Capture the cell that displays the provided text and extract its [X, Y] central coordinate. 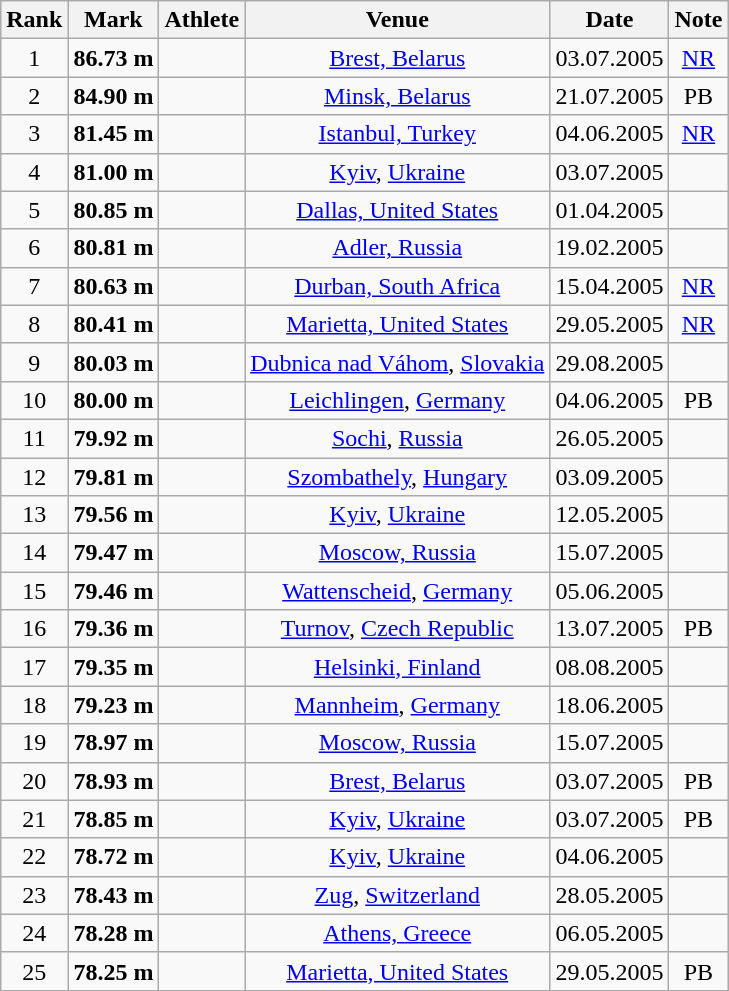
Helsinki, Finland [398, 667]
08.08.2005 [610, 667]
29.08.2005 [610, 362]
25 [34, 971]
Wattenscheid, Germany [398, 591]
80.63 m [114, 286]
7 [34, 286]
5 [34, 210]
Mannheim, Germany [398, 705]
Turnov, Czech Republic [398, 629]
80.81 m [114, 248]
6 [34, 248]
78.25 m [114, 971]
79.23 m [114, 705]
05.06.2005 [610, 591]
12.05.2005 [610, 515]
Adler, Russia [398, 248]
80.85 m [114, 210]
23 [34, 895]
79.36 m [114, 629]
81.00 m [114, 172]
78.43 m [114, 895]
10 [34, 400]
Sochi, Russia [398, 438]
03.09.2005 [610, 477]
16 [34, 629]
Istanbul, Turkey [398, 134]
22 [34, 857]
06.05.2005 [610, 933]
78.72 m [114, 857]
84.90 m [114, 96]
Minsk, Belarus [398, 96]
17 [34, 667]
79.81 m [114, 477]
21 [34, 819]
8 [34, 324]
20 [34, 781]
Zug, Switzerland [398, 895]
Note [698, 20]
24 [34, 933]
80.03 m [114, 362]
26.05.2005 [610, 438]
Venue [398, 20]
Durban, South Africa [398, 286]
21.07.2005 [610, 96]
78.97 m [114, 743]
28.05.2005 [610, 895]
2 [34, 96]
01.04.2005 [610, 210]
19.02.2005 [610, 248]
18.06.2005 [610, 705]
Athens, Greece [398, 933]
78.85 m [114, 819]
9 [34, 362]
15.04.2005 [610, 286]
Athlete [202, 20]
81.45 m [114, 134]
Dubnica nad Váhom, Slovakia [398, 362]
19 [34, 743]
14 [34, 553]
18 [34, 705]
3 [34, 134]
4 [34, 172]
86.73 m [114, 58]
79.47 m [114, 553]
Date [610, 20]
15 [34, 591]
78.93 m [114, 781]
80.00 m [114, 400]
11 [34, 438]
79.46 m [114, 591]
79.92 m [114, 438]
Dallas, United States [398, 210]
12 [34, 477]
Szombathely, Hungary [398, 477]
1 [34, 58]
80.41 m [114, 324]
78.28 m [114, 933]
13.07.2005 [610, 629]
13 [34, 515]
Mark [114, 20]
Leichlingen, Germany [398, 400]
79.35 m [114, 667]
79.56 m [114, 515]
Rank [34, 20]
